For the text-containing cell, return its midpoint in (X, Y) coordinate format. 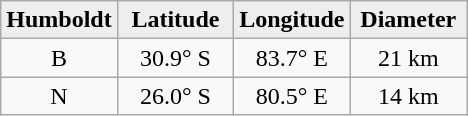
83.7° E (292, 58)
Diameter (408, 20)
14 km (408, 96)
30.9° S (175, 58)
26.0° S (175, 96)
Humboldt (59, 20)
21 km (408, 58)
80.5° E (292, 96)
N (59, 96)
B (59, 58)
Longitude (292, 20)
Latitude (175, 20)
